Extract the (X, Y) coordinate from the center of the cell holding the provided text.  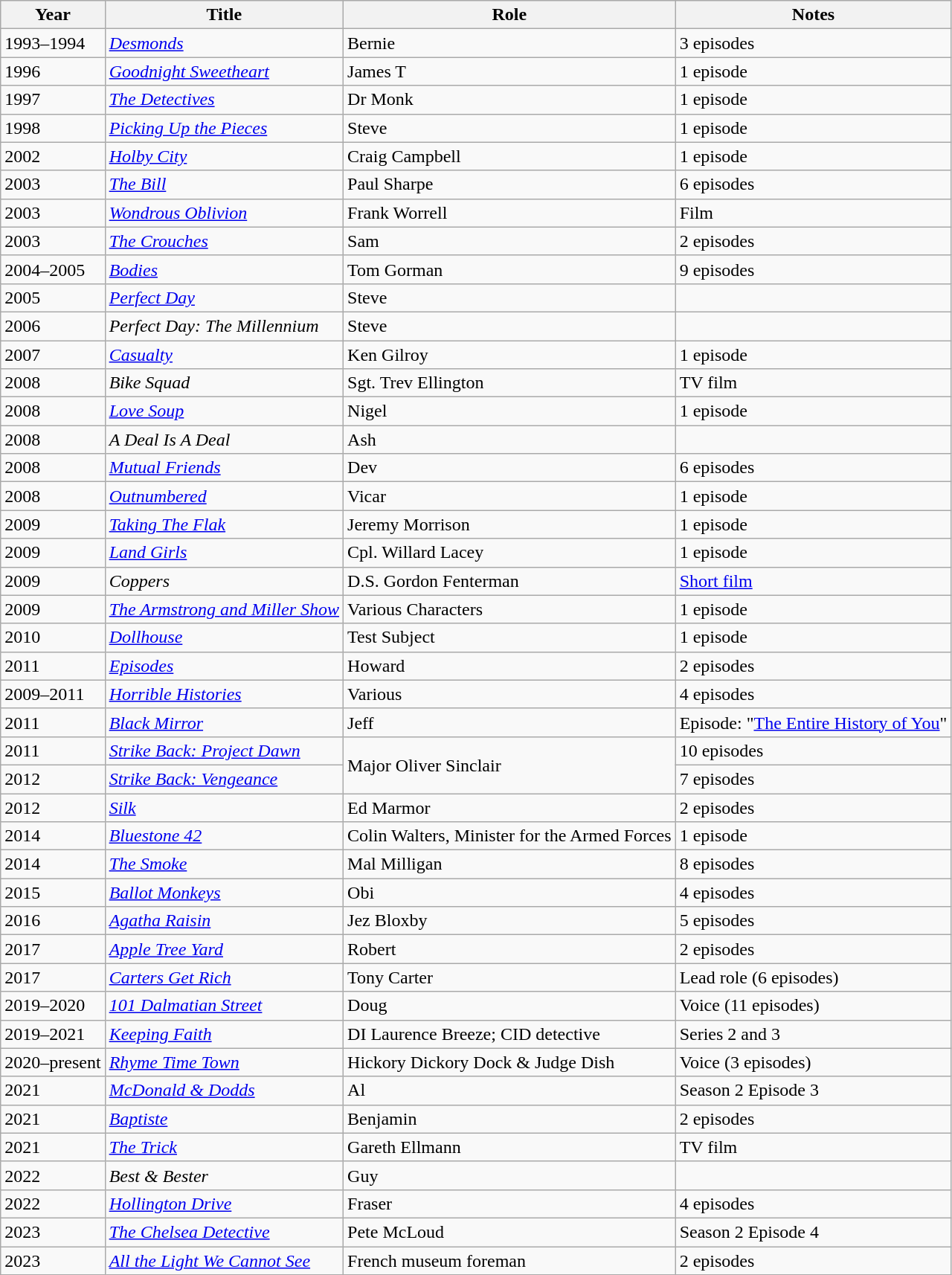
Lead role (6 episodes) (814, 977)
A Deal Is A Deal (224, 440)
The Smoke (224, 864)
Notes (814, 15)
Year (53, 15)
Dr Monk (510, 100)
Paul Sharpe (510, 184)
Bluestone 42 (224, 836)
Dollhouse (224, 637)
Dev (510, 468)
Ballot Monkeys (224, 893)
The Detectives (224, 100)
Best & Bester (224, 1175)
2006 (53, 326)
10 episodes (814, 751)
1996 (53, 71)
Mal Milligan (510, 864)
Ken Gilroy (510, 355)
Craig Campbell (510, 156)
Holby City (224, 156)
Colin Walters, Minister for the Armed Forces (510, 836)
Love Soup (224, 411)
Major Oliver Sinclair (510, 765)
Nigel (510, 411)
The Chelsea Detective (224, 1232)
Benjamin (510, 1119)
2016 (53, 921)
Horrible Histories (224, 694)
Robert (510, 949)
D.S. Gordon Fenterman (510, 581)
Baptiste (224, 1119)
Black Mirror (224, 722)
Voice (3 episodes) (814, 1062)
Tony Carter (510, 977)
Episode: "The Entire History of You" (814, 722)
Sgt. Trev Ellington (510, 383)
Episodes (224, 666)
Title (224, 15)
The Armstrong and Miller Show (224, 609)
Pete McLoud (510, 1232)
2005 (53, 298)
All the Light We Cannot See (224, 1261)
Cpl. Willard Lacey (510, 553)
Series 2 and 3 (814, 1034)
2010 (53, 637)
7 episodes (814, 779)
Season 2 Episode 3 (814, 1091)
Perfect Day (224, 298)
Strike Back: Project Dawn (224, 751)
1993–1994 (53, 43)
2019–2021 (53, 1034)
Guy (510, 1175)
Sam (510, 241)
Desmonds (224, 43)
Mutual Friends (224, 468)
Various (510, 694)
2002 (53, 156)
The Crouches (224, 241)
1998 (53, 128)
McDonald & Dodds (224, 1091)
Season 2 Episode 4 (814, 1232)
Ash (510, 440)
2007 (53, 355)
Hickory Dickory Dock & Judge Dish (510, 1062)
Silk (224, 807)
1997 (53, 100)
James T (510, 71)
Bernie (510, 43)
Tom Gorman (510, 269)
Strike Back: Vengeance (224, 779)
Agatha Raisin (224, 921)
2004–2005 (53, 269)
2020–present (53, 1062)
Rhyme Time Town (224, 1062)
Carters Get Rich (224, 977)
Various Characters (510, 609)
Frank Worrell (510, 213)
Taking The Flak (224, 524)
Jeremy Morrison (510, 524)
The Trick (224, 1147)
Test Subject (510, 637)
Doug (510, 1006)
The Bill (224, 184)
Al (510, 1091)
2009–2011 (53, 694)
Jeff (510, 722)
Picking Up the Pieces (224, 128)
French museum foreman (510, 1261)
Apple Tree Yard (224, 949)
Outnumbered (224, 496)
Bodies (224, 269)
Ed Marmor (510, 807)
Perfect Day: The Millennium (224, 326)
9 episodes (814, 269)
Role (510, 15)
Casualty (224, 355)
Bike Squad (224, 383)
Short film (814, 581)
Gareth Ellmann (510, 1147)
Obi (510, 893)
Fraser (510, 1204)
Keeping Faith (224, 1034)
Vicar (510, 496)
DI Laurence Breeze; CID detective (510, 1034)
Coppers (224, 581)
2015 (53, 893)
Voice (11 episodes) (814, 1006)
5 episodes (814, 921)
Hollington Drive (224, 1204)
101 Dalmatian Street (224, 1006)
Goodnight Sweetheart (224, 71)
8 episodes (814, 864)
3 episodes (814, 43)
Wondrous Oblivion (224, 213)
Film (814, 213)
Howard (510, 666)
Jez Bloxby (510, 921)
Land Girls (224, 553)
2019–2020 (53, 1006)
